Output the [x, y] coordinate of the center of the cell containing the given text.  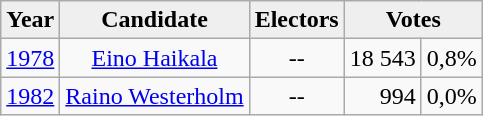
1982 [30, 96]
Eino Haikala [154, 58]
Year [30, 20]
0,0% [452, 96]
994 [382, 96]
0,8% [452, 58]
Electors [296, 20]
Votes [413, 20]
Candidate [154, 20]
1978 [30, 58]
18 543 [382, 58]
Raino Westerholm [154, 96]
